Extract the [x, y] coordinate from the center of the cell holding the provided text.  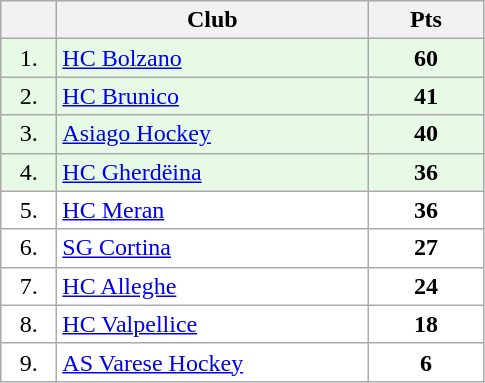
6. [29, 248]
60 [426, 58]
Asiago Hockey [212, 134]
Club [212, 20]
Pts [426, 20]
SG Cortina [212, 248]
24 [426, 286]
8. [29, 324]
4. [29, 172]
2. [29, 96]
27 [426, 248]
AS Varese Hockey [212, 362]
HC Valpellice [212, 324]
9. [29, 362]
5. [29, 210]
7. [29, 286]
HC Gherdëina [212, 172]
3. [29, 134]
HC Alleghe [212, 286]
6 [426, 362]
18 [426, 324]
1. [29, 58]
HC Meran [212, 210]
HC Bolzano [212, 58]
HC Brunico [212, 96]
41 [426, 96]
40 [426, 134]
